Output the (X, Y) coordinate of the center of the cell containing the given text.  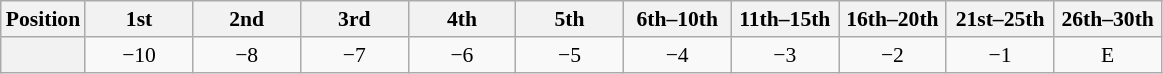
6th–10th (677, 19)
3rd (354, 19)
5th (570, 19)
−3 (785, 55)
Position (43, 19)
−2 (893, 55)
−5 (570, 55)
11th–15th (785, 19)
E (1108, 55)
4th (462, 19)
2nd (247, 19)
16th–20th (893, 19)
−10 (139, 55)
−6 (462, 55)
1st (139, 19)
−1 (1000, 55)
−7 (354, 55)
21st–25th (1000, 19)
−8 (247, 55)
−4 (677, 55)
26th–30th (1108, 19)
